Search for the cell housing the specified text and yield its [x, y] center coordinate. 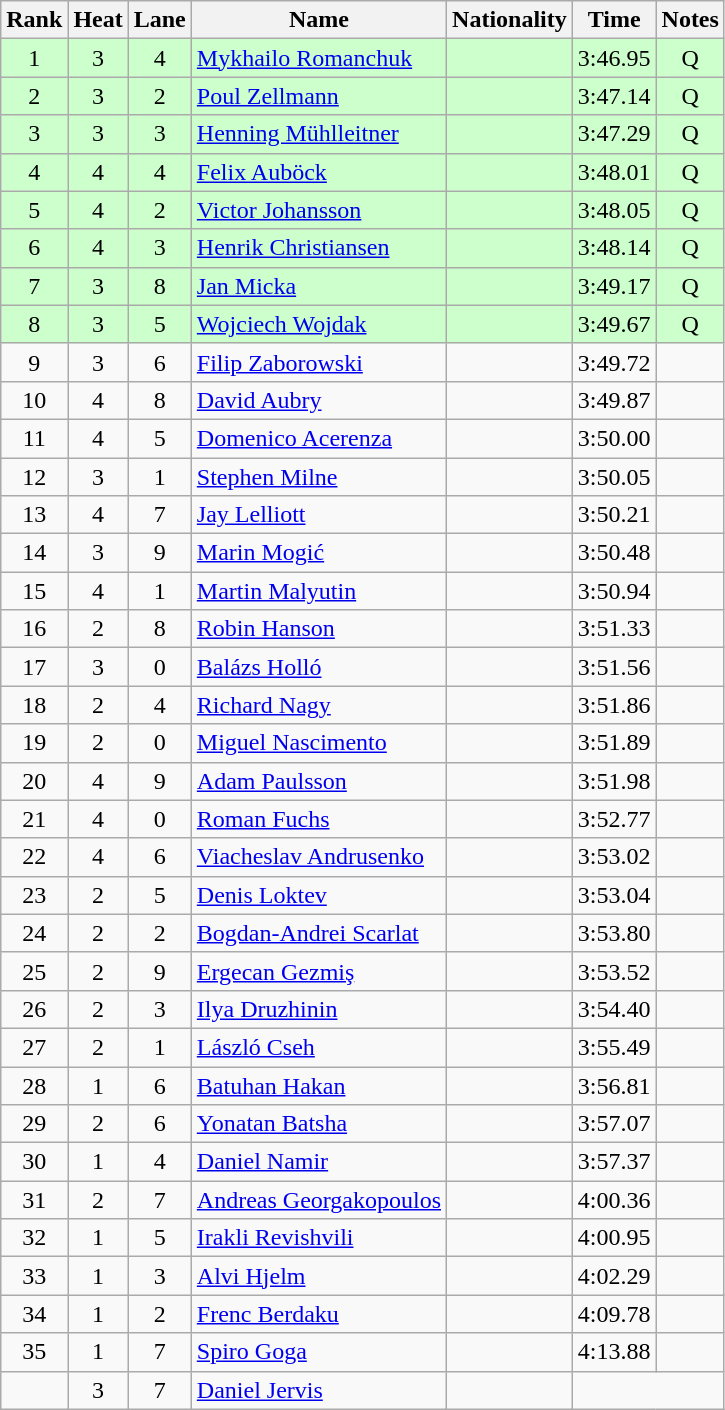
Jan Micka [318, 286]
Miguel Nascimento [318, 743]
18 [34, 705]
Lane [160, 20]
Balázs Holló [318, 667]
Poul Zellmann [318, 96]
3:50.48 [614, 553]
Victor Johansson [318, 210]
Daniel Namir [318, 1162]
Henning Mühlleitner [318, 134]
Frenc Berdaku [318, 1314]
3:53.80 [614, 933]
Denis Loktev [318, 895]
Irakli Revishvili [318, 1238]
Daniel Jervis [318, 1390]
Wojciech Wojdak [318, 324]
Heat [98, 20]
3:47.29 [614, 134]
3:48.05 [614, 210]
4:02.29 [614, 1276]
Time [614, 20]
Robin Hanson [318, 629]
34 [34, 1314]
Henrik Christiansen [318, 248]
11 [34, 438]
Ergecan Gezmiş [318, 971]
Adam Paulsson [318, 781]
3:51.89 [614, 743]
3:50.05 [614, 477]
Spiro Goga [318, 1352]
3:52.77 [614, 819]
Martin Malyutin [318, 591]
12 [34, 477]
21 [34, 819]
3:57.37 [614, 1162]
3:50.21 [614, 515]
Andreas Georgakopoulos [318, 1200]
3:49.67 [614, 324]
33 [34, 1276]
3:53.02 [614, 857]
4:00.95 [614, 1238]
3:49.17 [614, 286]
32 [34, 1238]
Yonatan Batsha [318, 1124]
3:53.52 [614, 971]
17 [34, 667]
3:46.95 [614, 58]
Rank [34, 20]
Marin Mogić [318, 553]
3:54.40 [614, 1009]
Felix Auböck [318, 172]
3:51.56 [614, 667]
4:00.36 [614, 1200]
Filip Zaborowski [318, 362]
Nationality [510, 20]
3:51.33 [614, 629]
Stephen Milne [318, 477]
28 [34, 1085]
Domenico Acerenza [318, 438]
26 [34, 1009]
3:53.04 [614, 895]
Ilya Druzhinin [318, 1009]
13 [34, 515]
Jay Lelliott [318, 515]
15 [34, 591]
David Aubry [318, 400]
Name [318, 20]
23 [34, 895]
3:51.86 [614, 705]
4:09.78 [614, 1314]
3:55.49 [614, 1047]
Roman Fuchs [318, 819]
3:49.87 [614, 400]
16 [34, 629]
30 [34, 1162]
Richard Nagy [318, 705]
3:49.72 [614, 362]
3:50.94 [614, 591]
22 [34, 857]
4:13.88 [614, 1352]
Alvi Hjelm [318, 1276]
25 [34, 971]
3:47.14 [614, 96]
19 [34, 743]
Batuhan Hakan [318, 1085]
10 [34, 400]
3:48.01 [614, 172]
3:57.07 [614, 1124]
35 [34, 1352]
Notes [690, 20]
Bogdan-Andrei Scarlat [318, 933]
3:51.98 [614, 781]
20 [34, 781]
29 [34, 1124]
14 [34, 553]
3:48.14 [614, 248]
31 [34, 1200]
László Cseh [318, 1047]
Mykhailo Romanchuk [318, 58]
Viacheslav Andrusenko [318, 857]
27 [34, 1047]
3:50.00 [614, 438]
3:56.81 [614, 1085]
24 [34, 933]
